Return the (x, y) coordinate for the center point of the cell that contains the specified text.  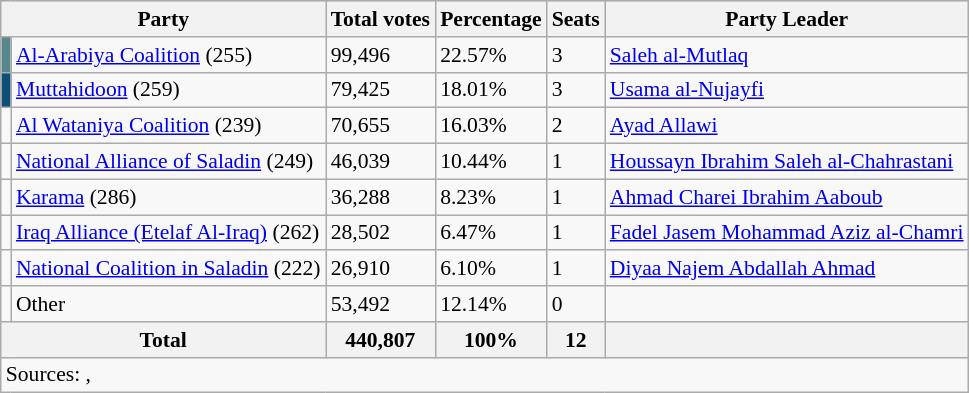
10.44% (491, 162)
Iraq Alliance (Etelaf Al-Iraq) (262) (168, 233)
16.03% (491, 126)
18.01% (491, 90)
Total (164, 340)
Muttahidoon (259) (168, 90)
2 (576, 126)
Sources: , (485, 375)
Usama al-Nujayfi (787, 90)
99,496 (380, 55)
22.57% (491, 55)
70,655 (380, 126)
Al Wataniya Coalition (239) (168, 126)
12 (576, 340)
53,492 (380, 304)
6.47% (491, 233)
Houssayn Ibrahim Saleh al-Chahrastani (787, 162)
National Alliance of Saladin (249) (168, 162)
Saleh al-Mutlaq (787, 55)
26,910 (380, 269)
6.10% (491, 269)
Other (168, 304)
100% (491, 340)
Party Leader (787, 19)
Total votes (380, 19)
Fadel Jasem Mohammad Aziz al-Chamri (787, 233)
Diyaa Najem Abdallah Ahmad (787, 269)
Ahmad Charei Ibrahim Aaboub (787, 197)
Karama (286) (168, 197)
440,807 (380, 340)
28,502 (380, 233)
Percentage (491, 19)
Party (164, 19)
36,288 (380, 197)
12.14% (491, 304)
Ayad Allawi (787, 126)
0 (576, 304)
8.23% (491, 197)
79,425 (380, 90)
46,039 (380, 162)
Seats (576, 19)
Al-Arabiya Coalition (255) (168, 55)
National Coalition in Saladin (222) (168, 269)
